Find where the given text appears and provide that cell's center as (x, y) coordinate. 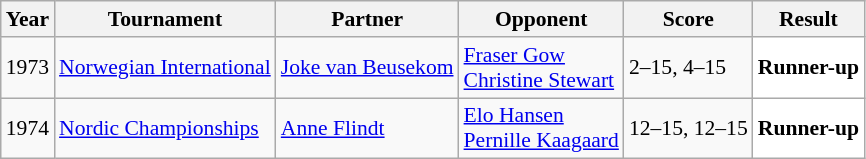
Partner (368, 19)
Anne Flindt (368, 128)
Norwegian International (165, 68)
2–15, 4–15 (688, 68)
Nordic Championships (165, 128)
Opponent (542, 19)
Score (688, 19)
1974 (28, 128)
12–15, 12–15 (688, 128)
Elo Hansen Pernille Kaagaard (542, 128)
Tournament (165, 19)
1973 (28, 68)
Result (808, 19)
Fraser Gow Christine Stewart (542, 68)
Joke van Beusekom (368, 68)
Year (28, 19)
